Output the (X, Y) coordinate of the center of the cell containing the given text.  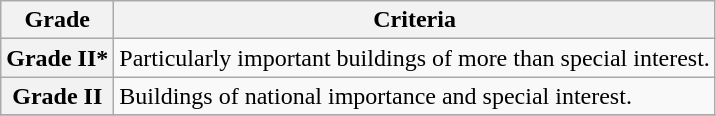
Grade II* (58, 58)
Buildings of national importance and special interest. (415, 96)
Criteria (415, 20)
Particularly important buildings of more than special interest. (415, 58)
Grade II (58, 96)
Grade (58, 20)
